Provide the (x, y) coordinate of the cell's center where the given text is located.  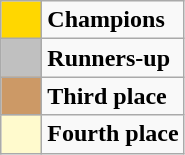
Third place (113, 96)
Fourth place (113, 134)
Champions (113, 20)
Runners-up (113, 58)
